From the cell containing the given text, extract its center point as (X, Y) coordinate. 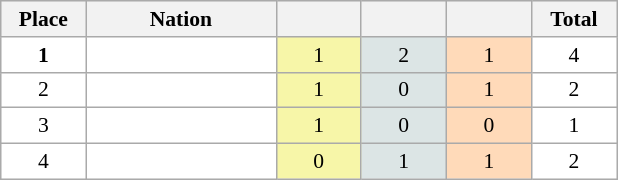
Place (44, 19)
3 (44, 126)
Nation (181, 19)
Total (574, 19)
